Provide the (x, y) coordinate of the cell's center where the given text is located.  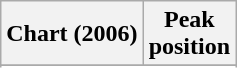
Peak position (189, 34)
Chart (2006) (72, 34)
